Locate the cell with the specified text and output its [x, y] center coordinate. 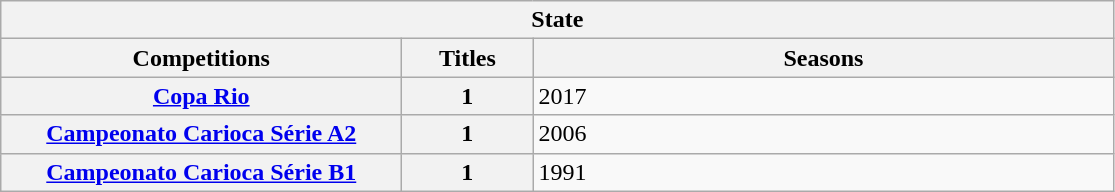
Copa Rio [202, 96]
2006 [824, 134]
Titles [468, 58]
Campeonato Carioca Série A2 [202, 134]
State [558, 20]
1991 [824, 172]
Competitions [202, 58]
Seasons [824, 58]
Campeonato Carioca Série B1 [202, 172]
2017 [824, 96]
